Determine the [x, y] coordinate at the center of the cell enclosing the given text.  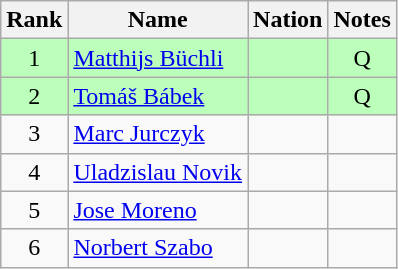
Tomáš Bábek [158, 96]
Norbert Szabo [158, 248]
Uladzislau Novik [158, 172]
6 [34, 248]
Marc Jurczyk [158, 134]
Jose Moreno [158, 210]
2 [34, 96]
1 [34, 58]
5 [34, 210]
Name [158, 20]
4 [34, 172]
Matthijs Büchli [158, 58]
Nation [288, 20]
Rank [34, 20]
Notes [362, 20]
3 [34, 134]
